Search for the cell housing the specified text and yield its [X, Y] center coordinate. 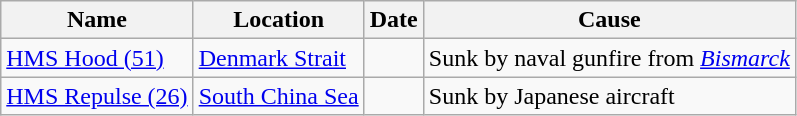
Date [394, 20]
HMS Hood (51) [97, 58]
Location [278, 20]
HMS Repulse (26) [97, 96]
Denmark Strait [278, 58]
Cause [609, 20]
Name [97, 20]
Sunk by naval gunfire from Bismarck [609, 58]
South China Sea [278, 96]
Sunk by Japanese aircraft [609, 96]
